Pinpoint the cell where the given text exists, returning its [X, Y] midpoint coordinate. 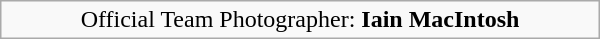
Official Team Photographer: Iain MacIntosh [300, 20]
